Determine the [X, Y] coordinate at the center of the cell enclosing the given text.  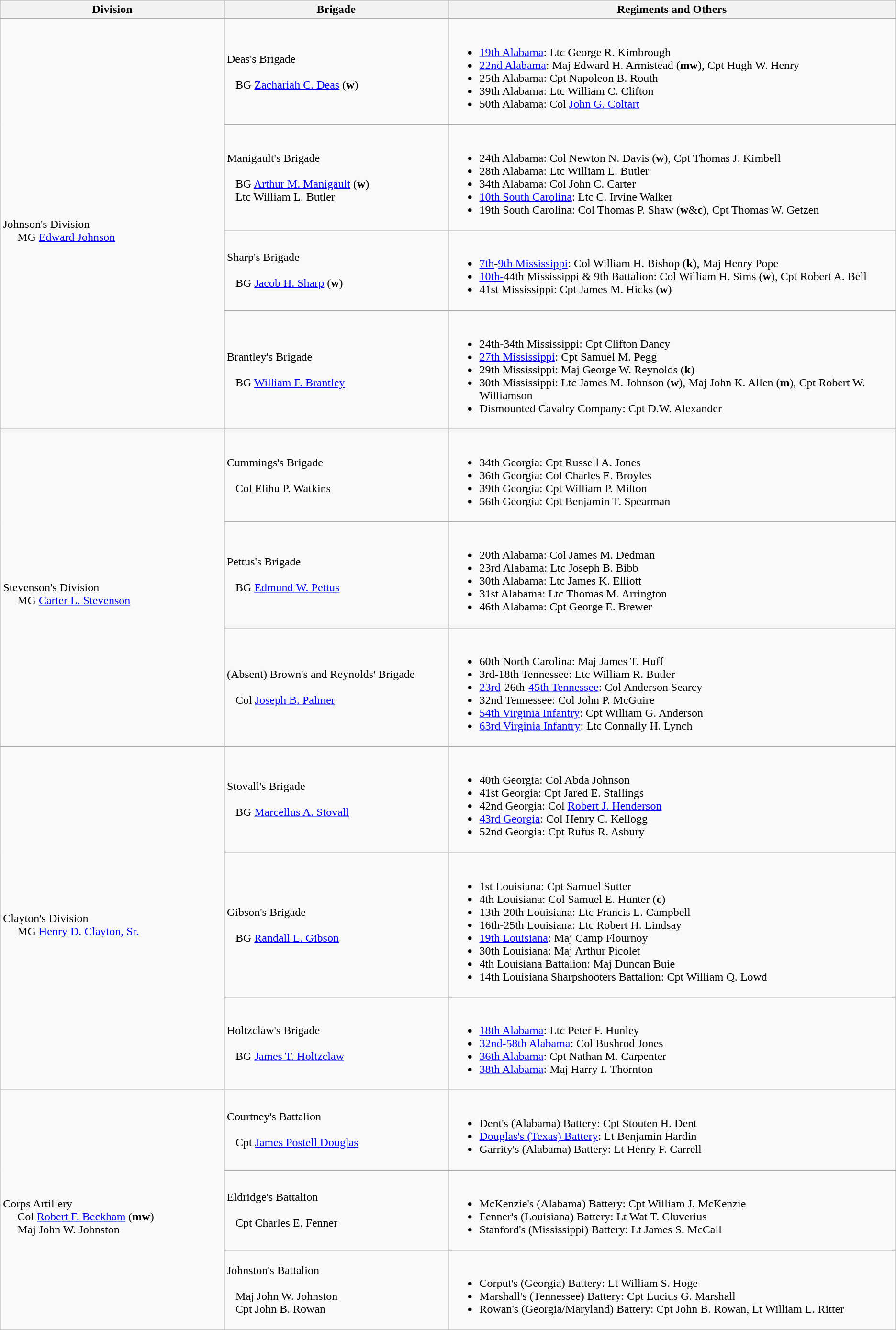
Brantley's Brigade BG William F. Brantley [336, 370]
Holtzclaw's Brigade BG James T. Holtzclaw [336, 1043]
Johnson's Division MG Edward Johnson [112, 224]
Sharp's Brigade BG Jacob H. Sharp (w) [336, 270]
Corps Artillery Col Robert F. Beckham (mw) Maj John W. Johnston [112, 1209]
Brigade [336, 10]
18th Alabama: Ltc Peter F. Hunley32nd-58th Alabama: Col Bushrod Jones36th Alabama: Cpt Nathan M. Carpenter38th Alabama: Maj Harry I. Thornton [672, 1043]
(Absent) Brown's and Reynolds' Brigade Col Joseph B. Palmer [336, 687]
Clayton's Division MG Henry D. Clayton, Sr. [112, 918]
Manigault's Brigade BG Arthur M. Manigault (w) Ltc William L. Butler [336, 177]
Johnston's Battalion Maj John W. Johnston Cpt John B. Rowan [336, 1290]
Pettus's Brigade BG Edmund W. Pettus [336, 575]
Stevenson's Division MG Carter L. Stevenson [112, 588]
Cummings's Brigade Col Elihu P. Watkins [336, 475]
Dent's (Alabama) Battery: Cpt Stouten H. DentDouglas's (Texas) Battery: Lt Benjamin HardinGarrity's (Alabama) Battery: Lt Henry F. Carrell [672, 1130]
34th Georgia: Cpt Russell A. Jones36th Georgia: Col Charles E. Broyles39th Georgia: Cpt William P. Milton56th Georgia: Cpt Benjamin T. Spearman [672, 475]
Gibson's Brigade BG Randall L. Gibson [336, 924]
Regiments and Others [672, 10]
Deas's Brigade BG Zachariah C. Deas (w) [336, 72]
Stovall's Brigade BG Marcellus A. Stovall [336, 800]
Division [112, 10]
Courtney's Battalion Cpt James Postell Douglas [336, 1130]
Eldridge's Battalion Cpt Charles E. Fenner [336, 1210]
